Capture the cell that displays the provided text and extract its [X, Y] central coordinate. 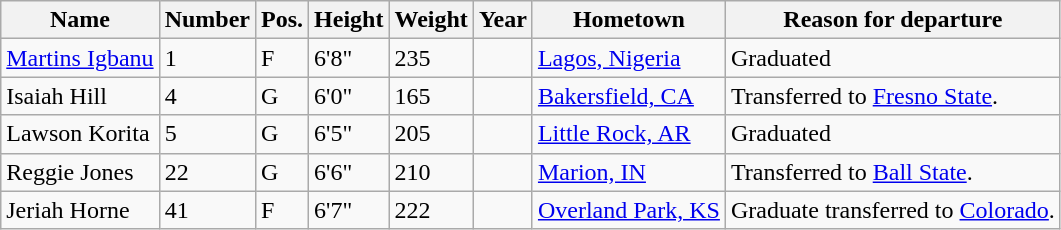
Weight [431, 20]
Pos. [282, 20]
222 [431, 210]
210 [431, 172]
Isaiah Hill [80, 96]
Jeriah Horne [80, 210]
205 [431, 134]
Transferred to Fresno State. [892, 96]
Transferred to Ball State. [892, 172]
6'7" [349, 210]
4 [207, 96]
Reggie Jones [80, 172]
Overland Park, KS [628, 210]
Reason for departure [892, 20]
Hometown [628, 20]
Name [80, 20]
6'0" [349, 96]
Number [207, 20]
Year [502, 20]
41 [207, 210]
6'8" [349, 58]
6'5" [349, 134]
235 [431, 58]
Graduate transferred to Colorado. [892, 210]
1 [207, 58]
Little Rock, AR [628, 134]
5 [207, 134]
Height [349, 20]
22 [207, 172]
6'6" [349, 172]
Bakersfield, CA [628, 96]
Lagos, Nigeria [628, 58]
Lawson Korita [80, 134]
Martins Igbanu [80, 58]
165 [431, 96]
Marion, IN [628, 172]
